Output the [x, y] coordinate of the center of the cell containing the given text.  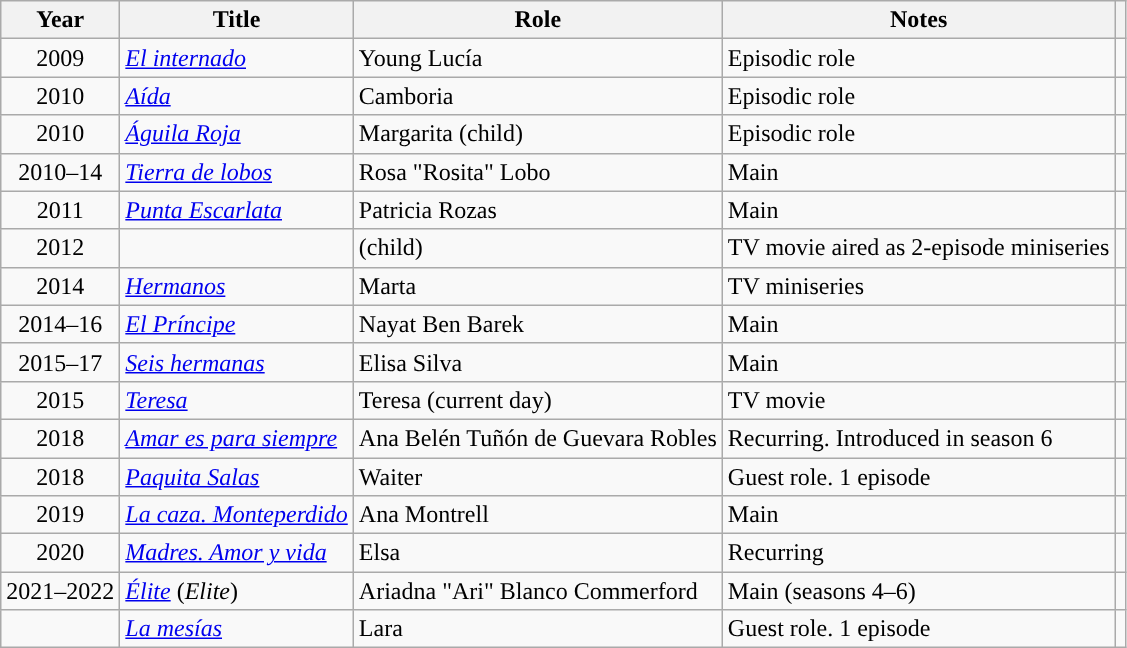
Teresa (current day) [538, 400]
2009 [60, 58]
Recurring [918, 553]
Elisa Silva [538, 362]
Young Lucía [538, 58]
Ariadna "Ari" Blanco Commerford [538, 591]
Elsa [538, 553]
2012 [60, 248]
TV miniseries [918, 286]
Patricia Rozas [538, 210]
2010–14 [60, 172]
Élite (Elite) [236, 591]
2011 [60, 210]
El internado [236, 58]
La caza. Monteperdido [236, 515]
Notes [918, 20]
Punta Escarlata [236, 210]
Seis hermanas [236, 362]
2021–2022 [60, 591]
Tierra de lobos [236, 172]
Title [236, 20]
Águila Roja [236, 134]
Year [60, 20]
Margarita (child) [538, 134]
Aída [236, 96]
2020 [60, 553]
2015 [60, 400]
Main (seasons 4–6) [918, 591]
El Príncipe [236, 324]
Ana Belén Tuñón de Guevara Robles [538, 438]
Hermanos [236, 286]
2015–17 [60, 362]
Recurring. Introduced in season 6 [918, 438]
Waiter [538, 477]
Camboria [538, 96]
Marta [538, 286]
Madres. Amor y vida [236, 553]
2014 [60, 286]
Amar es para siempre [236, 438]
2019 [60, 515]
Ana Montrell [538, 515]
Paquita Salas [236, 477]
(child) [538, 248]
TV movie aired as 2-episode miniseries [918, 248]
2014–16 [60, 324]
La mesías [236, 629]
Rosa "Rosita" Lobo [538, 172]
TV movie [918, 400]
Role [538, 20]
Teresa [236, 400]
Nayat Ben Barek [538, 324]
Lara [538, 629]
